Pinpoint the cell where the given text exists, returning its [X, Y] midpoint coordinate. 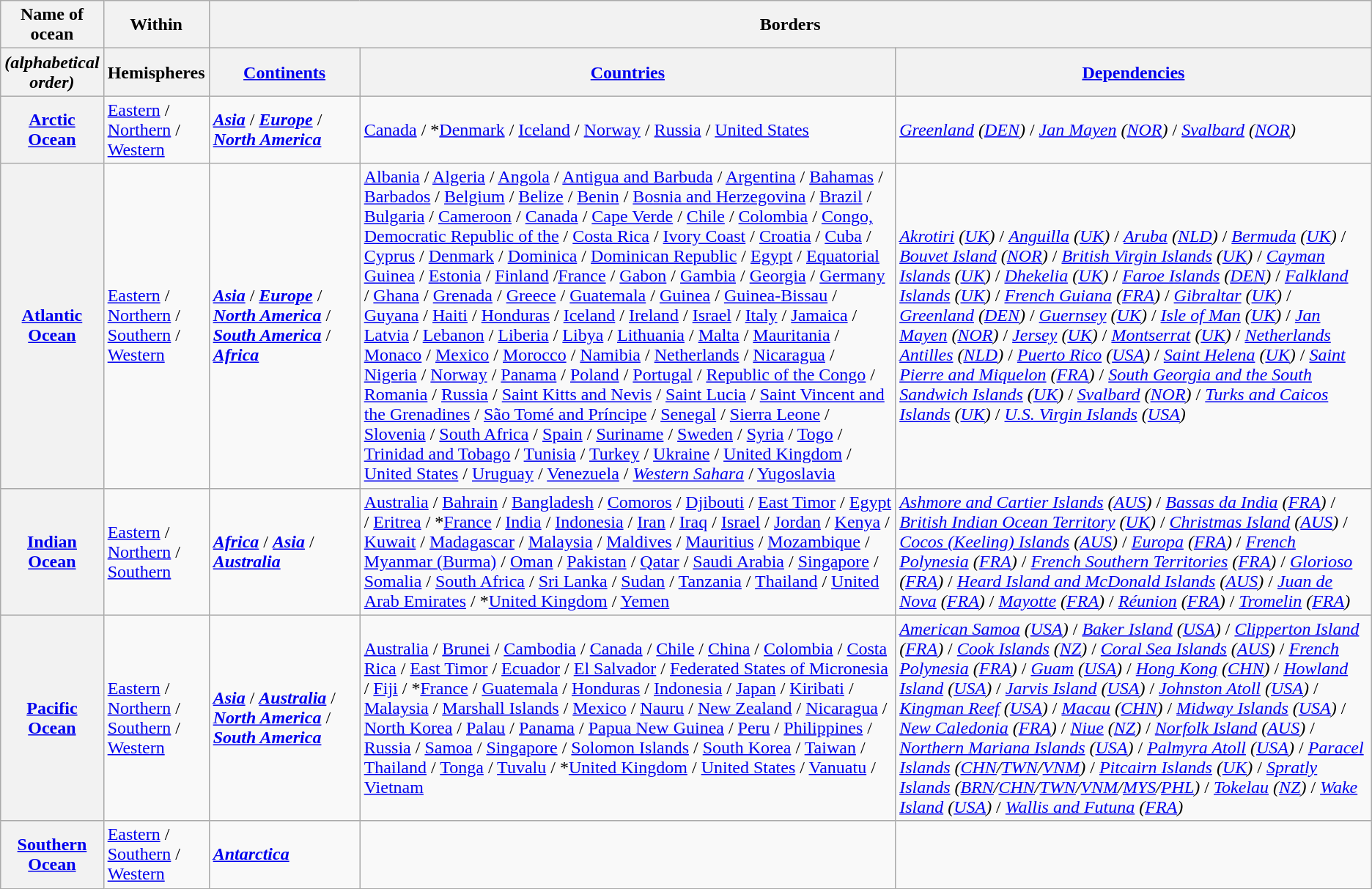
Asia / Australia / North America / South America [284, 718]
Eastern / Northern / Western [156, 130]
Antarctica [284, 855]
Borders [790, 25]
Canada / *Denmark / Iceland / Norway / Russia / United States [627, 130]
(alphabetical order) [52, 72]
Africa / Asia / Australia [284, 551]
Countries [627, 72]
Asia / Europe / North America / South America / Africa [284, 325]
Within [156, 25]
Name of ocean [52, 25]
Southern Ocean [52, 855]
Continents [284, 72]
Asia / Europe / North America [284, 130]
Pacific Ocean [52, 718]
Eastern / Northern / Southern [156, 551]
Arctic Ocean [52, 130]
Indian Ocean [52, 551]
Dependencies [1134, 72]
Eastern / Southern / Western [156, 855]
Greenland (DEN) / Jan Mayen (NOR) / Svalbard (NOR) [1134, 130]
Hemispheres [156, 72]
Atlantic Ocean [52, 325]
